Identify which cell holds the provided text, then report its [X, Y] central coordinate. 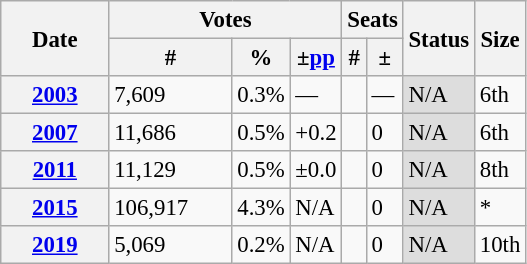
Date [55, 38]
0.3% [261, 95]
2007 [55, 133]
+0.2 [316, 133]
* [500, 208]
Status [438, 38]
2019 [55, 245]
± [384, 58]
% [261, 58]
2003 [55, 95]
Seats [372, 20]
11,129 [170, 170]
8th [500, 170]
10th [500, 245]
2011 [55, 170]
2015 [55, 208]
Size [500, 38]
±pp [316, 58]
11,686 [170, 133]
±0.0 [316, 170]
5,069 [170, 245]
0.2% [261, 245]
4.3% [261, 208]
7,609 [170, 95]
106,917 [170, 208]
Votes [226, 20]
